For the text-containing cell, return its midpoint in [X, Y] coordinate format. 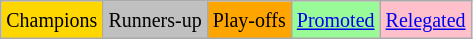
Play-offs [249, 20]
Champions [52, 20]
Runners-up [155, 20]
Promoted [336, 20]
Relegated [426, 20]
